Determine the [x, y] coordinate at the center of the cell enclosing the given text.  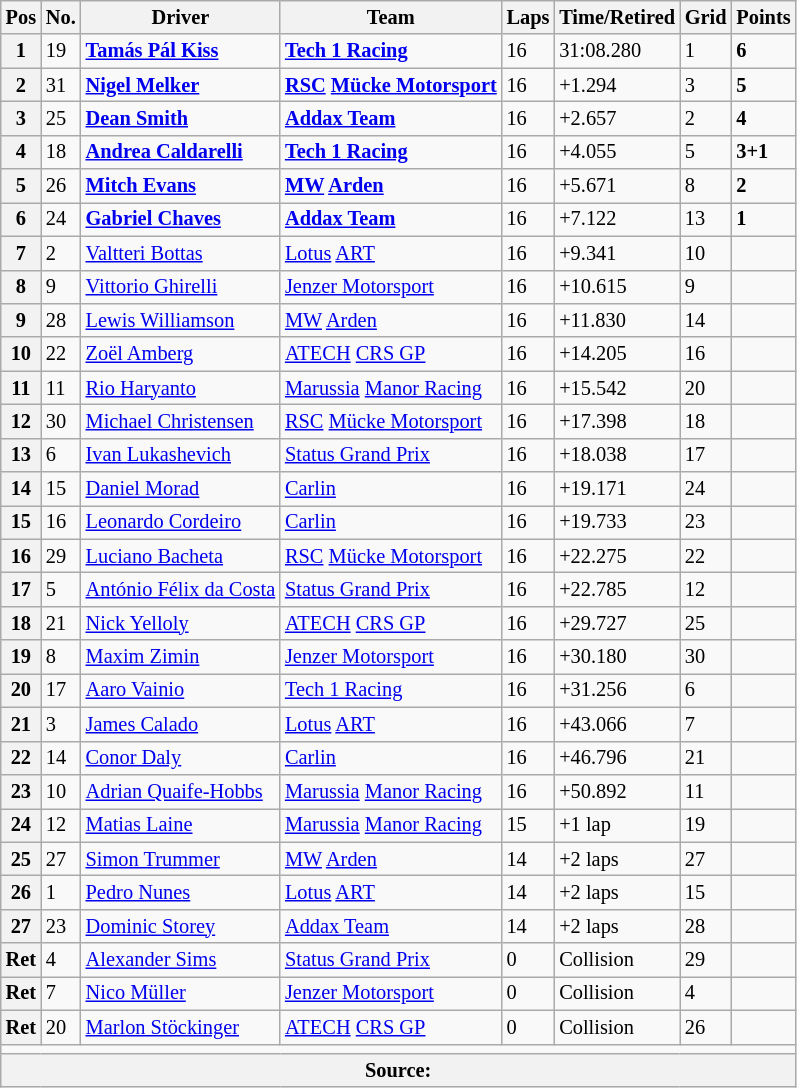
Pos [21, 17]
Aaro Vainio [180, 690]
+19.171 [617, 489]
+10.615 [617, 287]
Ivan Lukashevich [180, 455]
Points [763, 17]
Alexander Sims [180, 960]
+5.671 [617, 186]
+17.398 [617, 421]
Rio Haryanto [180, 388]
Leonardo Cordeiro [180, 522]
Nico Müller [180, 993]
Daniel Morad [180, 489]
+1.294 [617, 85]
+14.205 [617, 354]
+1 lap [617, 825]
Driver [180, 17]
Pedro Nunes [180, 892]
+29.727 [617, 623]
Source: [398, 1070]
+31.256 [617, 690]
Adrian Quaife-Hobbs [180, 791]
+7.122 [617, 219]
+46.796 [617, 758]
No. [61, 17]
Luciano Bacheta [180, 556]
Nick Yelloly [180, 623]
Zoël Amberg [180, 354]
Lewis Williamson [180, 320]
Nigel Melker [180, 85]
+15.542 [617, 388]
+22.275 [617, 556]
+43.066 [617, 724]
Laps [528, 17]
31 [61, 85]
31:08.280 [617, 51]
Matias Laine [180, 825]
Michael Christensen [180, 421]
Marlon Stöckinger [180, 1027]
Maxim Zimin [180, 657]
+2.657 [617, 118]
James Calado [180, 724]
Simon Trummer [180, 859]
Tamás Pál Kiss [180, 51]
+4.055 [617, 152]
+19.733 [617, 522]
António Félix da Costa [180, 589]
Mitch Evans [180, 186]
Time/Retired [617, 17]
+30.180 [617, 657]
Valtteri Bottas [180, 253]
Vittorio Ghirelli [180, 287]
Gabriel Chaves [180, 219]
+22.785 [617, 589]
+50.892 [617, 791]
Andrea Caldarelli [180, 152]
+18.038 [617, 455]
3+1 [763, 152]
Dominic Storey [180, 926]
Grid [706, 17]
Team [390, 17]
+11.830 [617, 320]
Conor Daly [180, 758]
+9.341 [617, 253]
Dean Smith [180, 118]
